Extract the [X, Y] coordinate from the center of the cell holding the provided text.  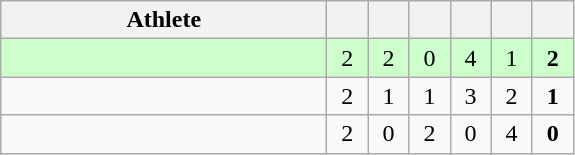
Athlete [164, 20]
3 [470, 96]
